Capture the cell that displays the provided text and extract its (x, y) central coordinate. 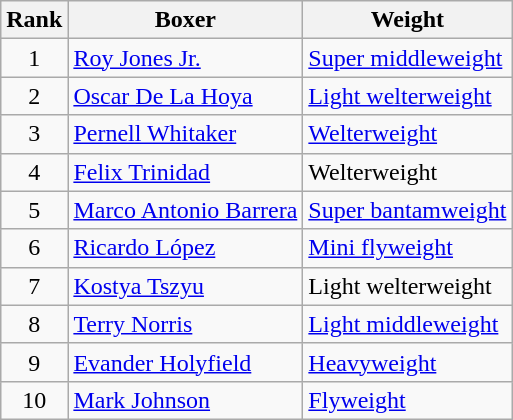
3 (34, 134)
Evander Holyfield (186, 362)
Marco Antonio Barrera (186, 210)
5 (34, 210)
Heavyweight (408, 362)
Boxer (186, 20)
Weight (408, 20)
Kostya Tszyu (186, 286)
Light middleweight (408, 324)
Terry Norris (186, 324)
Ricardo López (186, 248)
Roy Jones Jr. (186, 58)
1 (34, 58)
7 (34, 286)
Super middleweight (408, 58)
Mini flyweight (408, 248)
4 (34, 172)
8 (34, 324)
Rank (34, 20)
Felix Trinidad (186, 172)
Pernell Whitaker (186, 134)
2 (34, 96)
10 (34, 400)
Oscar De La Hoya (186, 96)
Flyweight (408, 400)
Super bantamweight (408, 210)
6 (34, 248)
9 (34, 362)
Mark Johnson (186, 400)
